For the text-containing cell, return its midpoint in [X, Y] coordinate format. 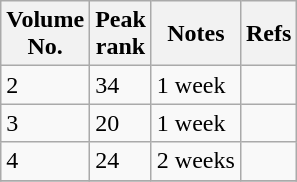
34 [121, 85]
20 [121, 123]
24 [121, 161]
Notes [196, 34]
VolumeNo. [46, 34]
2 [46, 85]
Peakrank [121, 34]
4 [46, 161]
2 weeks [196, 161]
Refs [268, 34]
3 [46, 123]
